Determine the [x, y] coordinate at the center of the cell enclosing the given text.  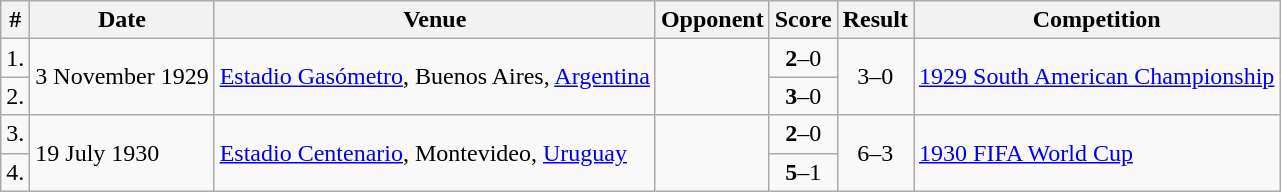
6–3 [875, 153]
Venue [434, 20]
1. [16, 58]
2. [16, 96]
19 July 1930 [122, 153]
1930 FIFA World Cup [1097, 153]
5–1 [803, 172]
Score [803, 20]
Estadio Centenario, Montevideo, Uruguay [434, 153]
1929 South American Championship [1097, 77]
Opponent [712, 20]
# [16, 20]
Date [122, 20]
4. [16, 172]
Result [875, 20]
Competition [1097, 20]
3 November 1929 [122, 77]
Estadio Gasómetro, Buenos Aires, Argentina [434, 77]
3. [16, 134]
